Determine the [X, Y] coordinate at the center of the cell enclosing the given text.  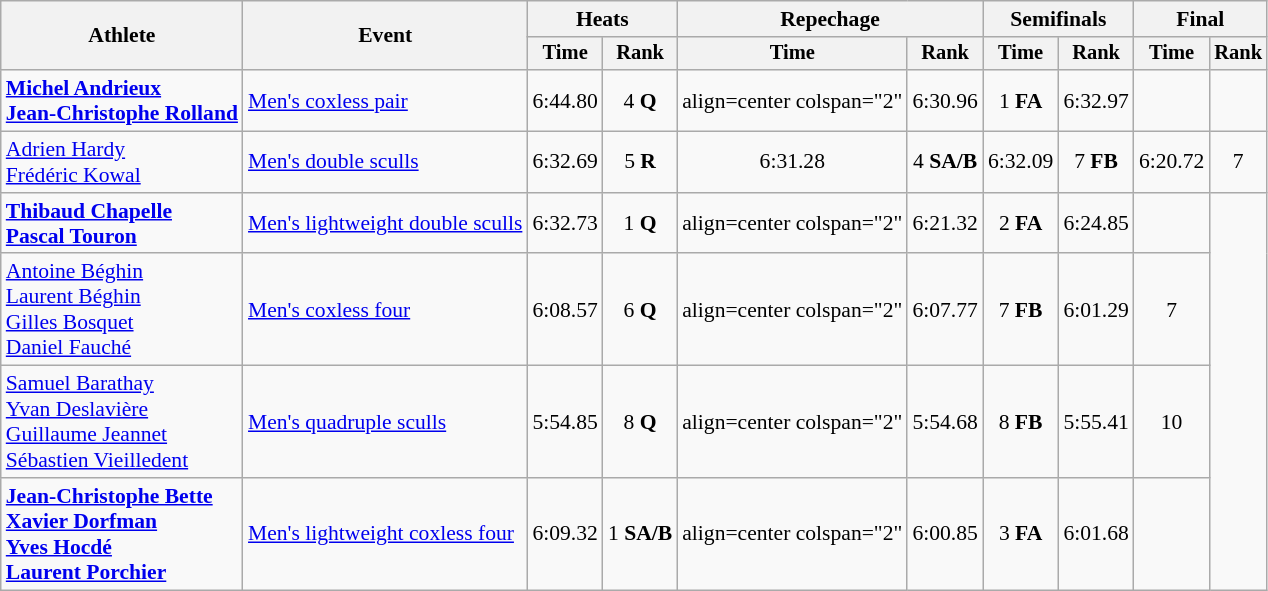
6:44.80 [564, 100]
2 FA [1020, 224]
8 Q [640, 422]
Heats [602, 19]
1 Q [640, 224]
6:07.77 [944, 310]
1 FA [1020, 100]
Men's coxless four [385, 310]
6:21.32 [944, 224]
6:32.69 [564, 162]
6:20.72 [1172, 162]
Semifinals [1058, 19]
6:32.97 [1096, 100]
6:32.09 [1020, 162]
Men's coxless pair [385, 100]
Michel Andrieux Jean-Christophe Rolland [122, 100]
Thibaud Chapelle Pascal Touron [122, 224]
4 SA/B [944, 162]
Samuel Barathay Yvan Deslavière Guillaume Jeannet Sébastien Vieilledent [122, 422]
6:00.85 [944, 534]
Jean-Christophe Bette Xavier Dorfman Yves Hocdé Laurent Porchier [122, 534]
8 FB [1020, 422]
5:54.68 [944, 422]
Adrien Hardy Frédéric Kowal [122, 162]
6:01.29 [1096, 310]
6:08.57 [564, 310]
6:09.32 [564, 534]
1 SA/B [640, 534]
6:01.68 [1096, 534]
Event [385, 36]
5:54.85 [564, 422]
Men's double sculls [385, 162]
5:55.41 [1096, 422]
6:31.28 [792, 162]
Antoine Béghin Laurent Béghin Gilles Bosquet Daniel Fauché [122, 310]
6:30.96 [944, 100]
Athlete [122, 36]
3 FA [1020, 534]
5 R [640, 162]
10 [1172, 422]
Men's lightweight double sculls [385, 224]
6:24.85 [1096, 224]
Men's quadruple sculls [385, 422]
4 Q [640, 100]
6:32.73 [564, 224]
Repechage [830, 19]
Men's lightweight coxless four [385, 534]
Final [1200, 19]
6 Q [640, 310]
